Scan for the cell matching the given text and deliver its (X, Y) coordinate at center. 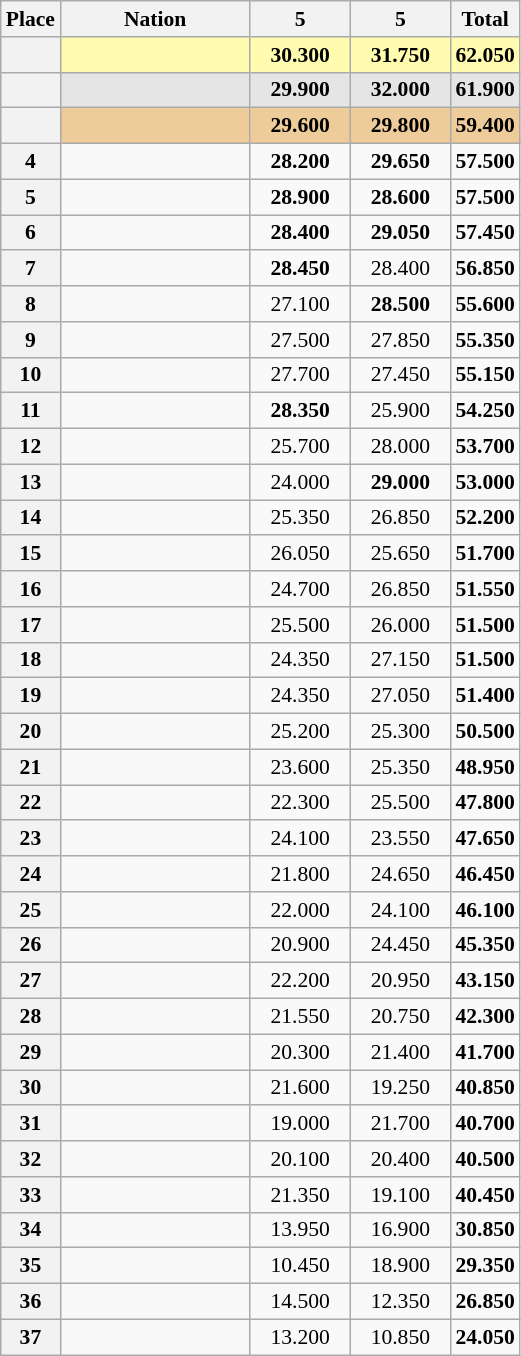
14.500 (300, 1302)
20.950 (400, 981)
25.650 (400, 554)
42.300 (484, 1017)
20.400 (400, 1159)
24.000 (300, 482)
57.450 (484, 233)
40.700 (484, 1124)
10 (30, 375)
18 (30, 660)
25 (30, 910)
20.900 (300, 945)
33 (30, 1195)
25.200 (300, 732)
26.050 (300, 554)
40.500 (484, 1159)
59.400 (484, 126)
27.850 (400, 340)
21.550 (300, 1017)
55.600 (484, 304)
22 (30, 803)
24.650 (400, 874)
21 (30, 767)
4 (30, 162)
10.450 (300, 1266)
14 (30, 518)
31 (30, 1124)
61.900 (484, 90)
52.200 (484, 518)
19.000 (300, 1124)
37 (30, 1337)
62.050 (484, 55)
Place (30, 19)
56.850 (484, 269)
22.000 (300, 910)
12.350 (400, 1302)
53.700 (484, 447)
27.500 (300, 340)
22.300 (300, 803)
23 (30, 839)
29.800 (400, 126)
28.450 (300, 269)
23.550 (400, 839)
51.550 (484, 589)
13.200 (300, 1337)
25.900 (400, 411)
10.850 (400, 1337)
27.700 (300, 375)
19.100 (400, 1195)
20.300 (300, 1052)
6 (30, 233)
29.600 (300, 126)
30.850 (484, 1230)
29.000 (400, 482)
Nation (155, 19)
21.400 (400, 1052)
21.800 (300, 874)
9 (30, 340)
36 (30, 1302)
18.900 (400, 1266)
32.000 (400, 90)
48.950 (484, 767)
20 (30, 732)
29.650 (400, 162)
28 (30, 1017)
24.450 (400, 945)
28.600 (400, 197)
28.500 (400, 304)
45.350 (484, 945)
40.850 (484, 1088)
27.150 (400, 660)
27.050 (400, 696)
23.600 (300, 767)
28.200 (300, 162)
51.400 (484, 696)
55.150 (484, 375)
46.100 (484, 910)
24 (30, 874)
47.650 (484, 839)
28.000 (400, 447)
29.350 (484, 1266)
53.000 (484, 482)
12 (30, 447)
27.100 (300, 304)
34 (30, 1230)
55.350 (484, 340)
13 (30, 482)
15 (30, 554)
26.000 (400, 625)
25.300 (400, 732)
35 (30, 1266)
41.700 (484, 1052)
21.700 (400, 1124)
16.900 (400, 1230)
30.300 (300, 55)
7 (30, 269)
24.700 (300, 589)
27.450 (400, 375)
54.250 (484, 411)
43.150 (484, 981)
11 (30, 411)
Total (484, 19)
47.800 (484, 803)
40.450 (484, 1195)
26 (30, 945)
22.200 (300, 981)
51.700 (484, 554)
24.050 (484, 1337)
30 (30, 1088)
21.600 (300, 1088)
50.500 (484, 732)
16 (30, 589)
20.750 (400, 1017)
29 (30, 1052)
17 (30, 625)
19.250 (400, 1088)
28.900 (300, 197)
25.700 (300, 447)
32 (30, 1159)
46.450 (484, 874)
29.900 (300, 90)
27 (30, 981)
13.950 (300, 1230)
28.350 (300, 411)
29.050 (400, 233)
8 (30, 304)
31.750 (400, 55)
19 (30, 696)
20.100 (300, 1159)
21.350 (300, 1195)
